Find where the given text appears and provide that cell's center as (x, y) coordinate. 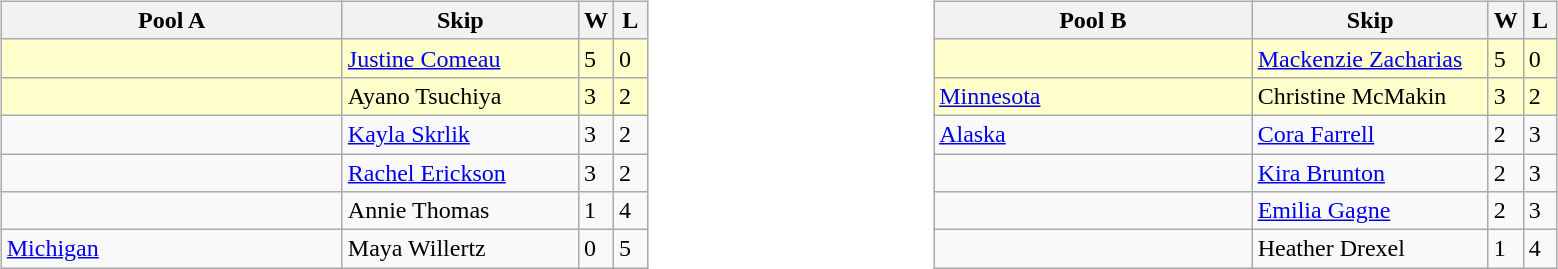
Pool A (172, 20)
Minnesota (1094, 96)
Michigan (172, 249)
Christine McMakin (1370, 96)
Justine Comeau (460, 58)
Alaska (1094, 134)
Heather Drexel (1370, 249)
Kira Brunton (1370, 173)
Emilia Gagne (1370, 211)
Cora Farrell (1370, 134)
Maya Willertz (460, 249)
Annie Thomas (460, 211)
Rachel Erickson (460, 173)
Mackenzie Zacharias (1370, 58)
Kayla Skrlik (460, 134)
Pool B (1094, 20)
Ayano Tsuchiya (460, 96)
